Output the [X, Y] coordinate of the center of the cell containing the given text.  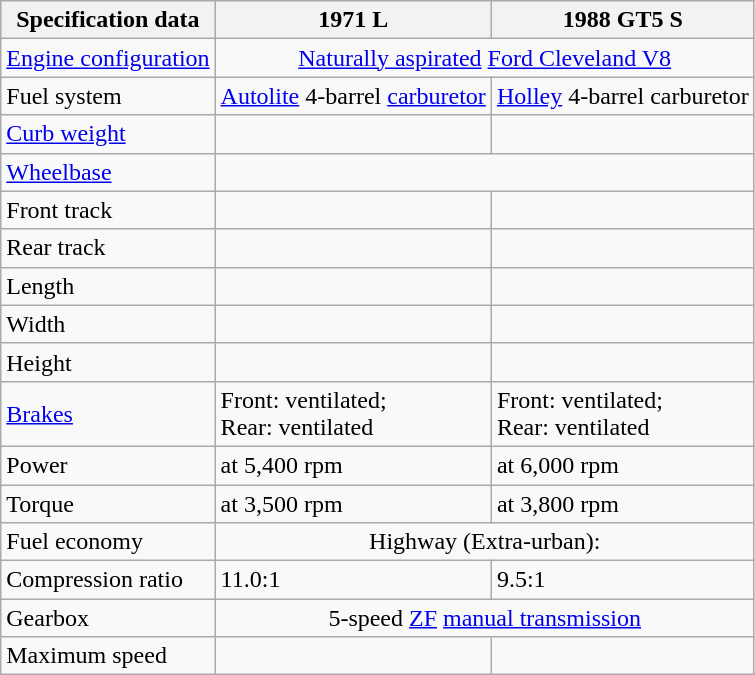
at 5,400 rpm [353, 465]
at 3,800 rpm [622, 503]
Holley 4-barrel carburetor [622, 96]
Naturally aspirated Ford Cleveland V8 [484, 58]
Wheelbase [108, 172]
Power [108, 465]
Torque [108, 503]
Fuel system [108, 96]
Fuel economy [108, 542]
Height [108, 362]
Autolite 4-barrel carburetor [353, 96]
Specification data [108, 20]
Gearbox [108, 618]
Maximum speed [108, 656]
Brakes [108, 414]
Curb weight [108, 134]
Length [108, 286]
11.0:1 [353, 580]
Rear track [108, 248]
at 6,000 rpm [622, 465]
Highway (Extra-urban): [484, 542]
Compression ratio [108, 580]
Front track [108, 210]
Engine configuration [108, 58]
Width [108, 324]
9.5:1 [622, 580]
5-speed ZF manual transmission [484, 618]
1971 L [353, 20]
1988 GT5 S [622, 20]
at 3,500 rpm [353, 503]
